Provide the [x, y] coordinate of the cell's center where the given text is located.  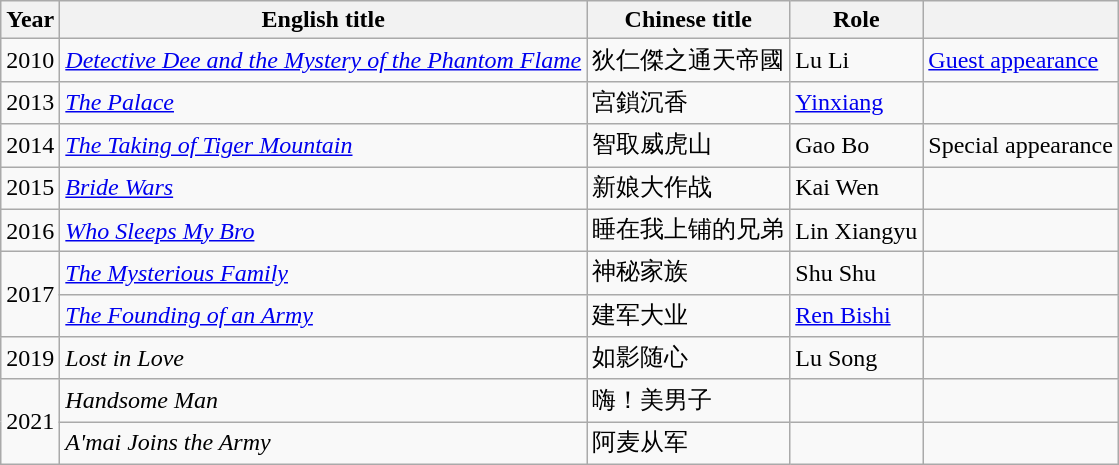
Special appearance [1021, 146]
2016 [30, 230]
2014 [30, 146]
睡在我上铺的兄弟 [688, 230]
新娘大作战 [688, 188]
Handsome Man [324, 400]
2015 [30, 188]
神秘家族 [688, 274]
Kai Wen [856, 188]
Bride Wars [324, 188]
The Founding of an Army [324, 316]
2021 [30, 422]
智取威虎山 [688, 146]
Year [30, 20]
建军大业 [688, 316]
Lu Song [856, 358]
阿麦从军 [688, 444]
Lost in Love [324, 358]
Lu Li [856, 60]
2019 [30, 358]
English title [324, 20]
Ren Bishi [856, 316]
Gao Bo [856, 146]
狄仁傑之通天帝國 [688, 60]
The Taking of Tiger Mountain [324, 146]
Who Sleeps My Bro [324, 230]
嗨！美男子 [688, 400]
Shu Shu [856, 274]
2010 [30, 60]
The Mysterious Family [324, 274]
如影随心 [688, 358]
Role [856, 20]
Guest appearance [1021, 60]
Detective Dee and the Mystery of the Phantom Flame [324, 60]
宮鎖沉香 [688, 102]
A'mai Joins the Army [324, 444]
2017 [30, 294]
The Palace [324, 102]
2013 [30, 102]
Yinxiang [856, 102]
Lin Xiangyu [856, 230]
Chinese title [688, 20]
